Detect which cell encompasses the target text, then output its (X, Y) center coordinate. 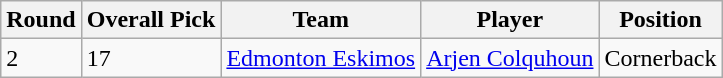
Cornerback (660, 58)
2 (41, 58)
Overall Pick (151, 20)
Player (510, 20)
Position (660, 20)
Round (41, 20)
Team (321, 20)
Edmonton Eskimos (321, 58)
Arjen Colquhoun (510, 58)
17 (151, 58)
